Determine the (X, Y) coordinate at the center of the cell enclosing the given text.  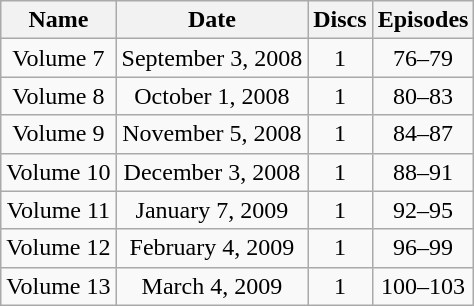
March 4, 2009 (212, 286)
December 3, 2008 (212, 172)
Discs (340, 20)
Episodes (423, 20)
Name (58, 20)
Date (212, 20)
February 4, 2009 (212, 248)
November 5, 2008 (212, 134)
October 1, 2008 (212, 96)
80–83 (423, 96)
Volume 7 (58, 58)
88–91 (423, 172)
September 3, 2008 (212, 58)
Volume 9 (58, 134)
Volume 10 (58, 172)
84–87 (423, 134)
January 7, 2009 (212, 210)
100–103 (423, 286)
76–79 (423, 58)
Volume 13 (58, 286)
96–99 (423, 248)
Volume 11 (58, 210)
Volume 12 (58, 248)
Volume 8 (58, 96)
92–95 (423, 210)
